Output the [X, Y] coordinate of the center of the cell containing the given text.  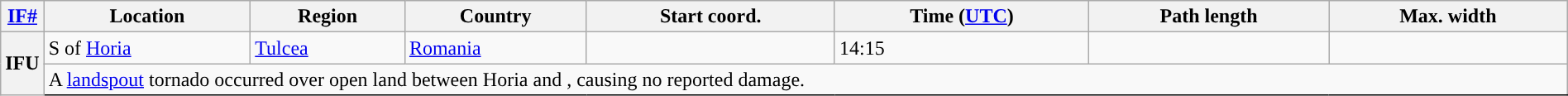
14:15 [961, 48]
Country [495, 17]
Tulcea [327, 48]
A landspout tornado occurred over open land between Horia and , causing no reported damage. [806, 79]
Romania [495, 48]
Region [327, 17]
Time (UTC) [961, 17]
Location [147, 17]
Max. width [1447, 17]
IF# [22, 17]
Start coord. [710, 17]
Path length [1208, 17]
S of Horia [147, 48]
IFU [22, 64]
